Detect which cell encompasses the target text, then output its (x, y) center coordinate. 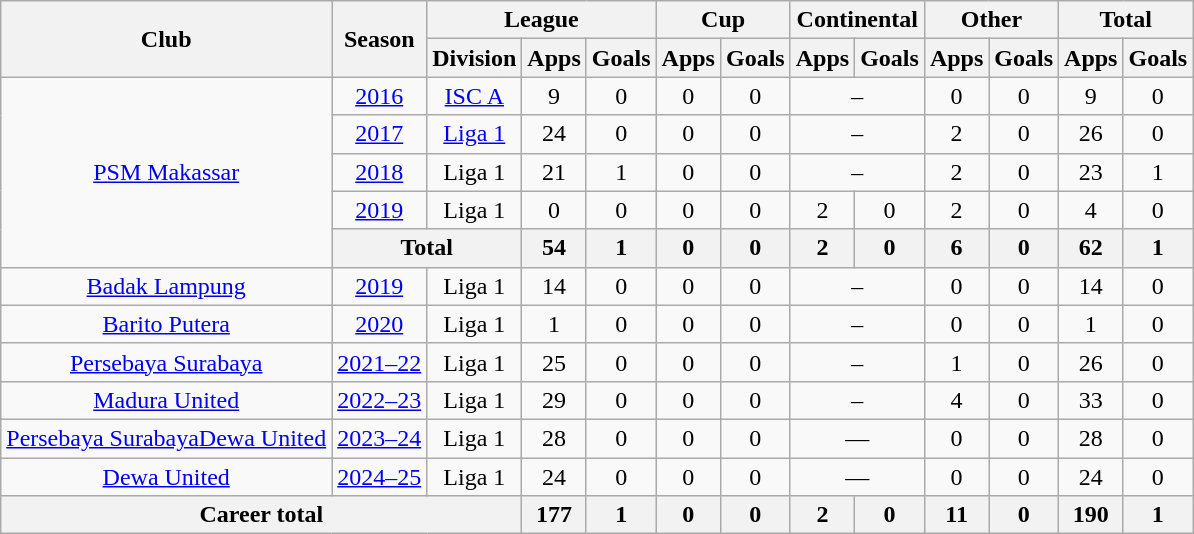
177 (554, 515)
Madura United (166, 400)
Other (991, 20)
6 (956, 248)
Continental (857, 20)
2017 (380, 134)
Persebaya Surabaya (166, 362)
2024–25 (380, 477)
Badak Lampung (166, 286)
62 (1091, 248)
21 (554, 172)
ISC A (474, 96)
25 (554, 362)
2023–24 (380, 438)
Cup (723, 20)
2018 (380, 172)
Career total (262, 515)
2021–22 (380, 362)
PSM Makassar (166, 172)
23 (1091, 172)
33 (1091, 400)
190 (1091, 515)
54 (554, 248)
Club (166, 39)
Barito Putera (166, 324)
2020 (380, 324)
11 (956, 515)
2022–23 (380, 400)
29 (554, 400)
Division (474, 58)
Season (380, 39)
League (542, 20)
Dewa United (166, 477)
Persebaya SurabayaDewa United (166, 438)
2016 (380, 96)
